Determine the (X, Y) coordinate at the center of the cell enclosing the given text.  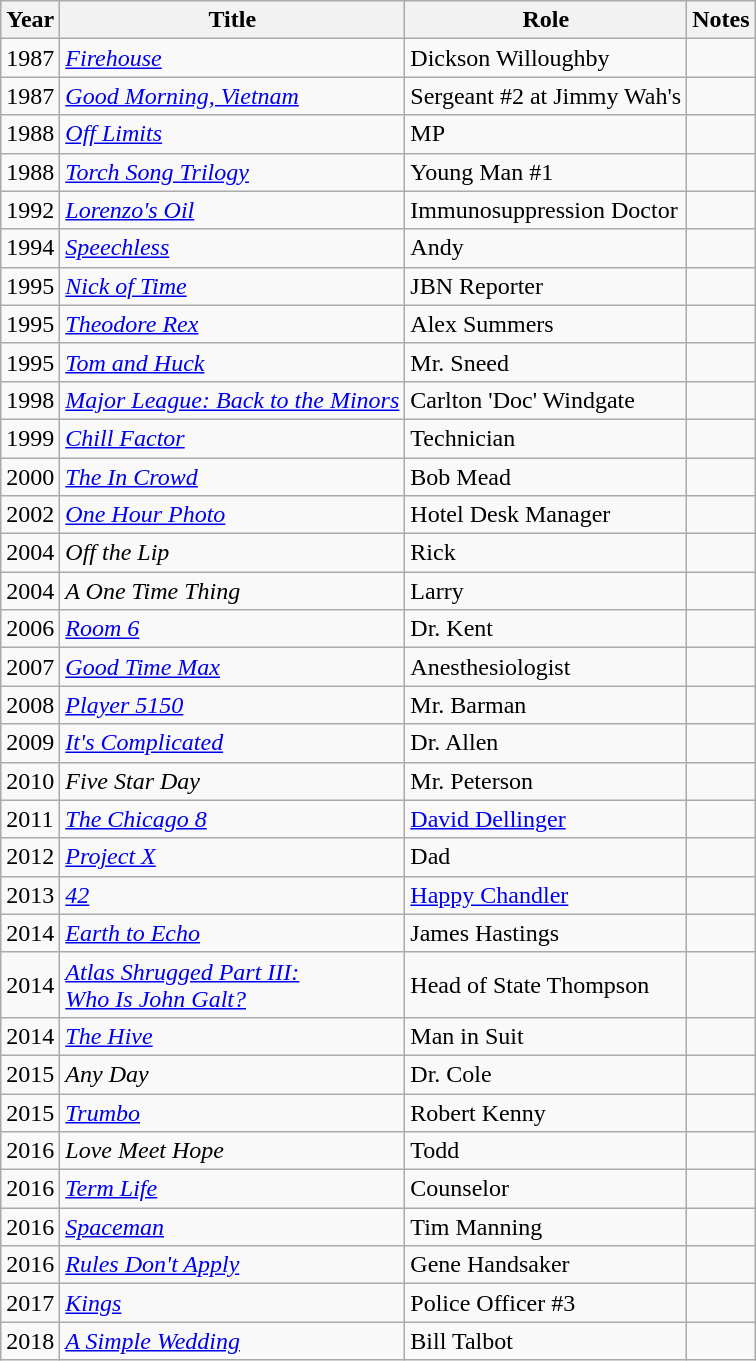
Rick (546, 553)
2013 (30, 895)
Police Officer #3 (546, 1303)
Dr. Cole (546, 1074)
Earth to Echo (232, 933)
Andy (546, 248)
Torch Song Trilogy (232, 172)
Player 5150 (232, 705)
2008 (30, 705)
Off the Lip (232, 553)
Dr. Kent (546, 629)
Robert Kenny (546, 1113)
James Hastings (546, 933)
It's Complicated (232, 743)
Sergeant #2 at Jimmy Wah's (546, 96)
Young Man #1 (546, 172)
Happy Chandler (546, 895)
2011 (30, 819)
Gene Handsaker (546, 1265)
Term Life (232, 1189)
Theodore Rex (232, 324)
Dad (546, 857)
1994 (30, 248)
2010 (30, 781)
Dickson Willoughby (546, 58)
Hotel Desk Manager (546, 515)
Bill Talbot (546, 1341)
Carlton 'Doc' Windgate (546, 400)
Off Limits (232, 134)
Lorenzo's Oil (232, 210)
Tim Manning (546, 1227)
2018 (30, 1341)
Title (232, 20)
Room 6 (232, 629)
Trumbo (232, 1113)
Head of State Thompson (546, 984)
Speechless (232, 248)
Role (546, 20)
Bob Mead (546, 477)
Alex Summers (546, 324)
The Hive (232, 1036)
Larry (546, 591)
2012 (30, 857)
A One Time Thing (232, 591)
Nick of Time (232, 286)
1998 (30, 400)
Counselor (546, 1189)
MP (546, 134)
Mr. Sneed (546, 362)
Notes (721, 20)
Dr. Allen (546, 743)
One Hour Photo (232, 515)
Any Day (232, 1074)
The In Crowd (232, 477)
Atlas Shrugged Part III:Who Is John Galt? (232, 984)
Technician (546, 438)
2002 (30, 515)
2006 (30, 629)
2000 (30, 477)
Todd (546, 1151)
Project X (232, 857)
Mr. Peterson (546, 781)
Man in Suit (546, 1036)
Love Meet Hope (232, 1151)
Year (30, 20)
1999 (30, 438)
JBN Reporter (546, 286)
Good Time Max (232, 667)
Rules Don't Apply (232, 1265)
Mr. Barman (546, 705)
Major League: Back to the Minors (232, 400)
Five Star Day (232, 781)
1992 (30, 210)
Firehouse (232, 58)
Good Morning, Vietnam (232, 96)
Chill Factor (232, 438)
Spaceman (232, 1227)
Immunosuppression Doctor (546, 210)
David Dellinger (546, 819)
Anesthesiologist (546, 667)
2009 (30, 743)
The Chicago 8 (232, 819)
Kings (232, 1303)
2007 (30, 667)
42 (232, 895)
A Simple Wedding (232, 1341)
2017 (30, 1303)
Tom and Huck (232, 362)
